For the text-containing cell, return its midpoint in (x, y) coordinate format. 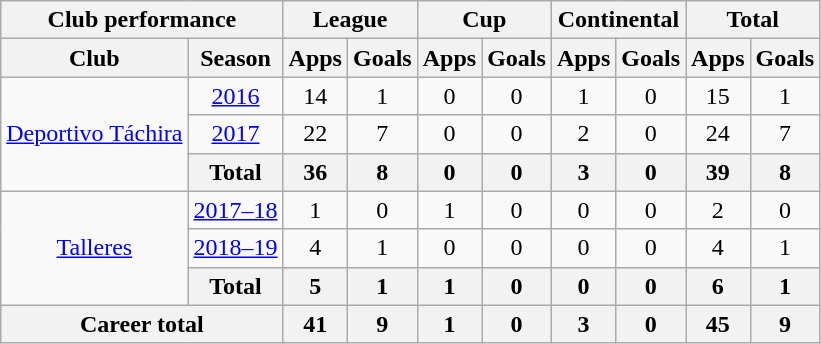
2017 (236, 134)
2018–19 (236, 248)
Club performance (142, 20)
2016 (236, 96)
Cup (484, 20)
2017–18 (236, 210)
5 (315, 286)
41 (315, 324)
36 (315, 172)
45 (718, 324)
Career total (142, 324)
Deportivo Táchira (94, 134)
39 (718, 172)
Talleres (94, 248)
14 (315, 96)
Club (94, 58)
League (350, 20)
22 (315, 134)
24 (718, 134)
Season (236, 58)
6 (718, 286)
Continental (618, 20)
15 (718, 96)
